Return the [x, y] coordinate for the center point of the cell that contains the specified text.  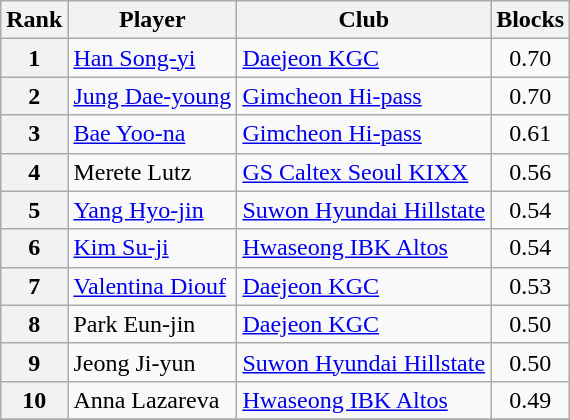
3 [34, 134]
Han Song-yi [152, 58]
Player [152, 20]
Merete Lutz [152, 172]
Blocks [530, 20]
Jeong Ji-yun [152, 362]
10 [34, 400]
Anna Lazareva [152, 400]
GS Caltex Seoul KIXX [364, 172]
9 [34, 362]
0.61 [530, 134]
Valentina Diouf [152, 286]
Jung Dae-young [152, 96]
5 [34, 210]
6 [34, 248]
0.56 [530, 172]
1 [34, 58]
0.49 [530, 400]
Club [364, 20]
7 [34, 286]
Yang Hyo-jin [152, 210]
8 [34, 324]
Park Eun-jin [152, 324]
0.53 [530, 286]
Kim Su-ji [152, 248]
4 [34, 172]
2 [34, 96]
Rank [34, 20]
Bae Yoo-na [152, 134]
